Search for the cell housing the specified text and yield its (X, Y) center coordinate. 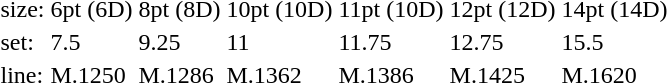
11 (280, 42)
11.75 (391, 42)
7.5 (92, 42)
9.25 (180, 42)
12.75 (502, 42)
